Return (x, y) of the center of cell containing provided text 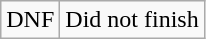
DNF (30, 20)
Did not finish (132, 20)
